For the text-containing cell, return its midpoint in (x, y) coordinate format. 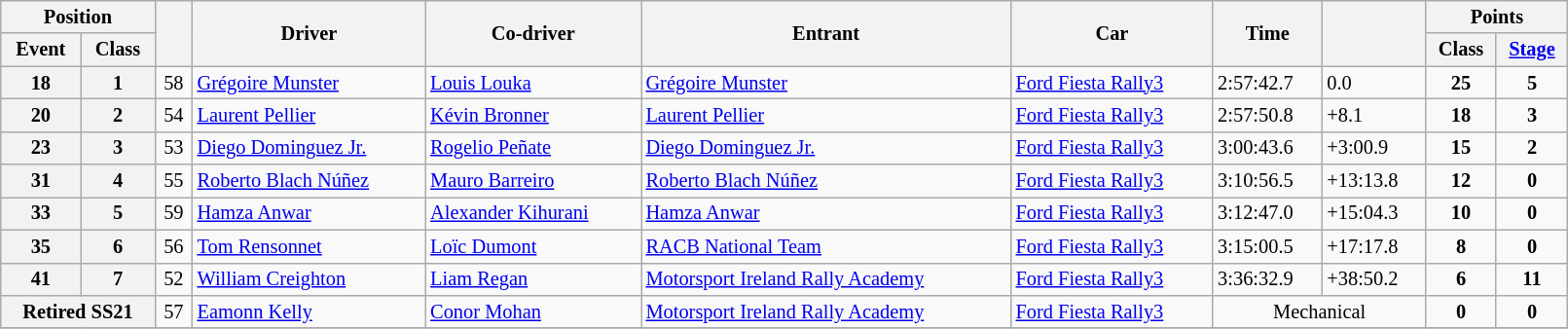
Position (78, 17)
3:00:43.6 (1267, 148)
Event (41, 50)
23 (41, 148)
54 (173, 115)
Rogelio Peñate (533, 148)
57 (173, 311)
33 (41, 213)
Mechanical (1320, 311)
Driver (310, 33)
55 (173, 181)
3:12:47.0 (1267, 213)
7 (118, 279)
Kévin Bronner (533, 115)
53 (173, 148)
2:57:42.7 (1267, 83)
Stage (1532, 50)
4 (118, 181)
2:57:50.8 (1267, 115)
3:10:56.5 (1267, 181)
20 (41, 115)
3:36:32.9 (1267, 279)
59 (173, 213)
+17:17.8 (1374, 246)
52 (173, 279)
41 (41, 279)
3:15:00.5 (1267, 246)
Liam Regan (533, 279)
11 (1532, 279)
Retired SS21 (78, 311)
William Creighton (310, 279)
Mauro Barreiro (533, 181)
Entrant (826, 33)
+3:00.9 (1374, 148)
0.0 (1374, 83)
58 (173, 83)
25 (1461, 83)
RACB National Team (826, 246)
Eamonn Kelly (310, 311)
+15:04.3 (1374, 213)
8 (1461, 246)
35 (41, 246)
1 (118, 83)
56 (173, 246)
+38:50.2 (1374, 279)
Alexander Kihurani (533, 213)
Tom Rensonnet (310, 246)
10 (1461, 213)
Co-driver (533, 33)
Louis Louka (533, 83)
31 (41, 181)
Time (1267, 33)
Points (1497, 17)
+8.1 (1374, 115)
12 (1461, 181)
15 (1461, 148)
Car (1112, 33)
Loïc Dumont (533, 246)
+13:13.8 (1374, 181)
Conor Mohan (533, 311)
